For the text-containing cell, return its midpoint in (X, Y) coordinate format. 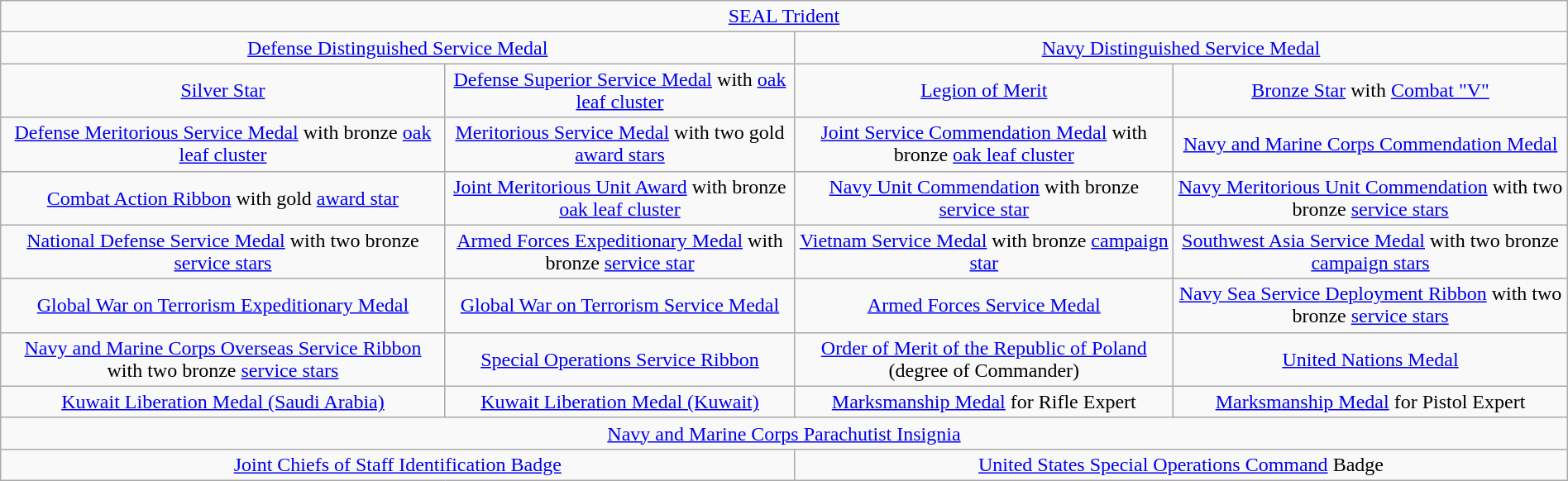
Armed Forces Expeditionary Medal with bronze service star (620, 251)
Bronze Star with Combat "V" (1370, 91)
Meritorious Service Medal with two gold award stars (620, 144)
Navy Unit Commendation with bronze service star (984, 198)
Navy Sea Service Deployment Ribbon with two bronze service stars (1370, 306)
Navy Meritorious Unit Commendation with two bronze service stars (1370, 198)
Legion of Merit (984, 91)
Navy and Marine Corps Parachutist Insignia (784, 433)
Marksmanship Medal for Pistol Expert (1370, 402)
Defense Superior Service Medal with oak leaf cluster (620, 91)
Joint Chiefs of Staff Identification Badge (398, 464)
Navy and Marine Corps Commendation Medal (1370, 144)
National Defense Service Medal with two bronze service stars (223, 251)
Joint Meritorious Unit Award with bronze oak leaf cluster (620, 198)
Joint Service Commendation Medal with bronze oak leaf cluster (984, 144)
Armed Forces Service Medal (984, 306)
Vietnam Service Medal with bronze campaign star (984, 251)
United Nations Medal (1370, 359)
Southwest Asia Service Medal with two bronze campaign stars (1370, 251)
Kuwait Liberation Medal (Kuwait) (620, 402)
Global War on Terrorism Expeditionary Medal (223, 306)
Defense Distinguished Service Medal (398, 48)
Special Operations Service Ribbon (620, 359)
Global War on Terrorism Service Medal (620, 306)
Defense Meritorious Service Medal with bronze oak leaf cluster (223, 144)
Navy Distinguished Service Medal (1181, 48)
Combat Action Ribbon with gold award star (223, 198)
Navy and Marine Corps Overseas Service Ribbon with two bronze service stars (223, 359)
Silver Star (223, 91)
Marksmanship Medal for Rifle Expert (984, 402)
United States Special Operations Command Badge (1181, 464)
SEAL Trident (784, 17)
Kuwait Liberation Medal (Saudi Arabia) (223, 402)
Order of Merit of the Republic of Poland (degree of Commander) (984, 359)
